Search for the cell housing the specified text and yield its (X, Y) center coordinate. 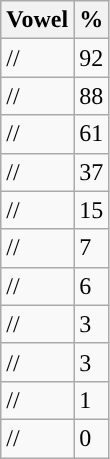
1 (92, 400)
% (92, 20)
15 (92, 210)
61 (92, 134)
37 (92, 172)
6 (92, 286)
Vowel (38, 20)
0 (92, 438)
7 (92, 248)
88 (92, 96)
92 (92, 58)
